Locate the cell with the specified text and output its (x, y) center coordinate. 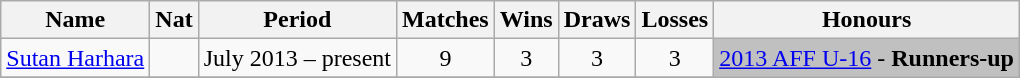
Losses (675, 20)
Sutan Harhara (76, 58)
9 (446, 58)
Draws (597, 20)
2013 AFF U-16 - Runners-up (867, 58)
Wins (526, 20)
Honours (867, 20)
Nat (174, 20)
Matches (446, 20)
Name (76, 20)
Period (297, 20)
July 2013 – present (297, 58)
